Scan for the cell matching the given text and deliver its [X, Y] coordinate at center. 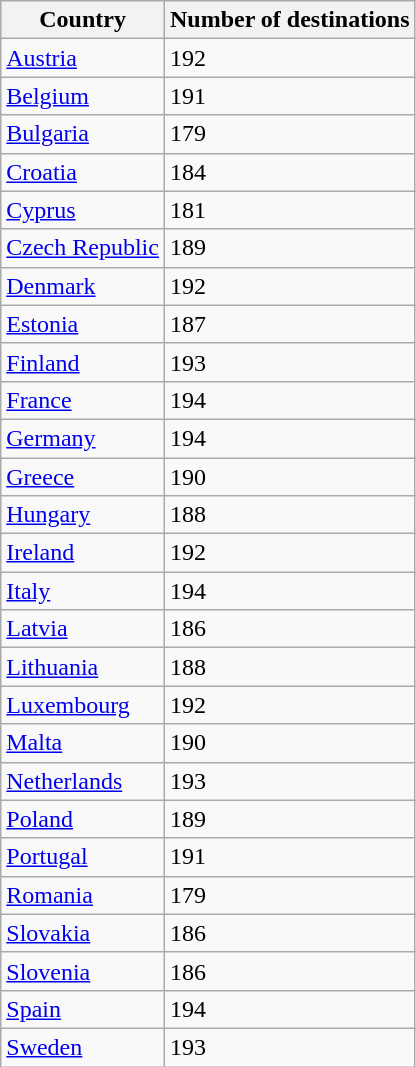
Austria [83, 58]
Slovakia [83, 933]
Greece [83, 477]
Bulgaria [83, 134]
Denmark [83, 286]
Italy [83, 591]
Portugal [83, 857]
Estonia [83, 324]
Country [83, 20]
Number of destinations [290, 20]
Finland [83, 362]
Latvia [83, 629]
Cyprus [83, 210]
Croatia [83, 172]
Poland [83, 819]
Belgium [83, 96]
France [83, 400]
187 [290, 324]
Sweden [83, 1047]
Czech Republic [83, 248]
Hungary [83, 515]
Romania [83, 895]
Lithuania [83, 667]
184 [290, 172]
Germany [83, 438]
Spain [83, 1009]
Malta [83, 743]
Luxembourg [83, 705]
Netherlands [83, 781]
Slovenia [83, 971]
Ireland [83, 553]
181 [290, 210]
